Pinpoint the cell where the given text exists, returning its (x, y) midpoint coordinate. 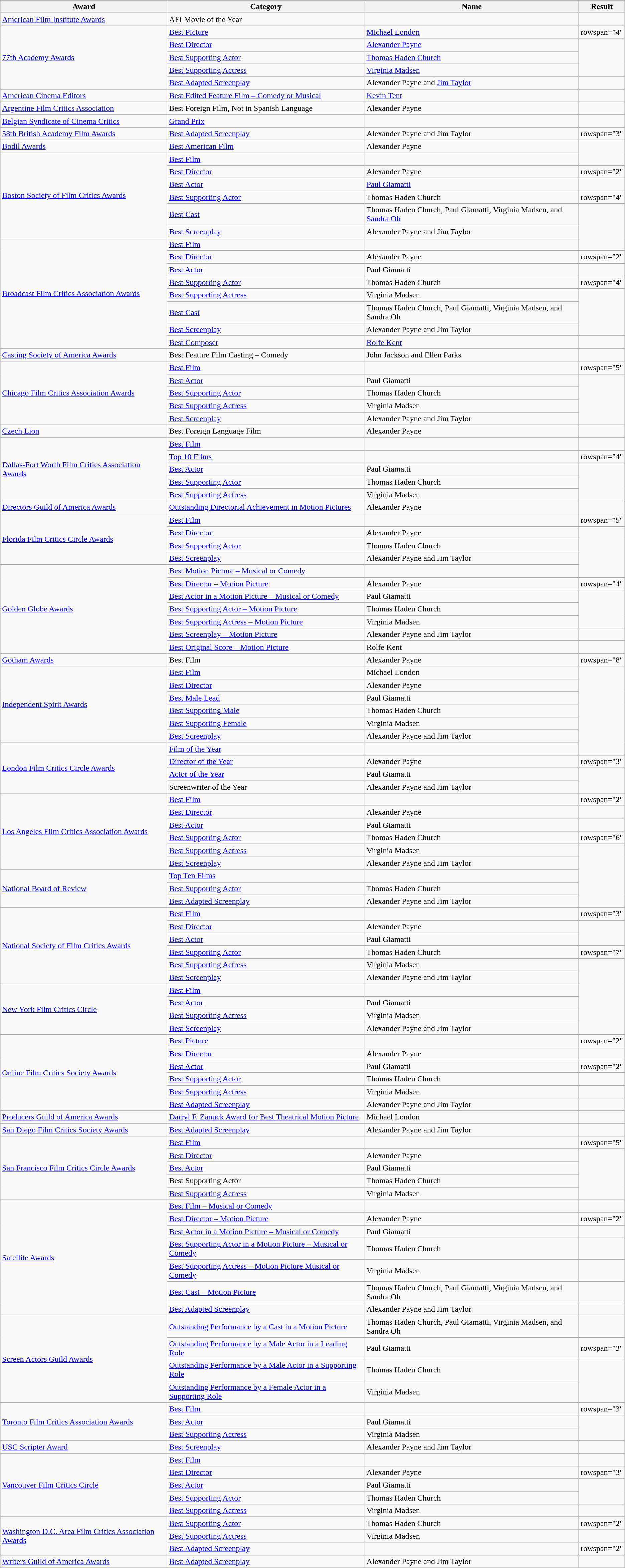
Best Male Lead (266, 698)
Florida Film Critics Circle Awards (84, 539)
Boston Society of Film Critics Awards (84, 196)
Golden Globe Awards (84, 609)
Name (472, 7)
American Film Institute Awards (84, 19)
rowspan="8" (602, 660)
Best Supporting Male (266, 711)
Best American Film (266, 146)
Best Screenplay – Motion Picture (266, 634)
Best Supporting Actor – Motion Picture (266, 609)
Screenwriter of the Year (266, 787)
Film of the Year (266, 749)
Director of the Year (266, 761)
London Film Critics Circle Awards (84, 768)
Producers Guild of America Awards (84, 1117)
New York Film Critics Circle (84, 1009)
Outstanding Performance by a Male Actor in a Supporting Role (266, 1370)
Vancouver Film Critics Circle (84, 1485)
Award (84, 7)
Best Foreign Language Film (266, 431)
Los Angeles Film Critics Association Awards (84, 831)
Casting Society of America Awards (84, 355)
77th Academy Awards (84, 57)
Best Supporting Actor in a Motion Picture – Musical or Comedy (266, 1249)
Kevin Tent (472, 95)
Outstanding Directorial Achievement in Motion Pictures (266, 507)
Bodil Awards (84, 146)
Dallas-Fort Worth Film Critics Association Awards (84, 469)
Grand Prix (266, 121)
Category (266, 7)
Best Composer (266, 342)
Writers Guild of America Awards (84, 1561)
Best Supporting Actress – Motion Picture Musical or Comedy (266, 1270)
Best Feature Film Casting – Comedy (266, 355)
Best Cast – Motion Picture (266, 1292)
Top Ten Films (266, 876)
American Cinema Editors (84, 95)
Best Supporting Actress – Motion Picture (266, 622)
Gotham Awards (84, 660)
Outstanding Performance by a Male Actor in a Leading Role (266, 1348)
Top 10 Films (266, 457)
Best Foreign Film, Not in Spanish Language (266, 108)
John Jackson and Ellen Parks (472, 355)
San Diego Film Critics Society Awards (84, 1130)
Outstanding Performance by a Cast in a Motion Picture (266, 1326)
National Board of Review (84, 888)
San Francisco Film Critics Circle Awards (84, 1168)
Result (602, 7)
Best Motion Picture – Musical or Comedy (266, 571)
Best Edited Feature Film – Comedy or Musical (266, 95)
Darryl F. Zanuck Award for Best Theatrical Motion Picture (266, 1117)
Outstanding Performance by a Female Actor in a Supporting Role (266, 1392)
Toronto Film Critics Association Awards (84, 1421)
Best Original Score – Motion Picture (266, 647)
Argentine Film Critics Association (84, 108)
Best Supporting Female (266, 723)
National Society of Film Critics Awards (84, 946)
Screen Actors Guild Awards (84, 1359)
rowspan="7" (602, 952)
Broadcast Film Critics Association Awards (84, 293)
Actor of the Year (266, 774)
Belgian Syndicate of Cinema Critics (84, 121)
Online Film Critics Society Awards (84, 1073)
58th British Academy Film Awards (84, 134)
Washington D.C. Area Film Critics Association Awards (84, 1536)
Satellite Awards (84, 1258)
AFI Movie of the Year (266, 19)
Directors Guild of America Awards (84, 507)
Best Film – Musical or Comedy (266, 1206)
Independent Spirit Awards (84, 704)
Chicago Film Critics Association Awards (84, 393)
USC Scripter Award (84, 1447)
rowspan="6" (602, 838)
Czech Lion (84, 431)
